Identify which cell holds the provided text, then report its [X, Y] central coordinate. 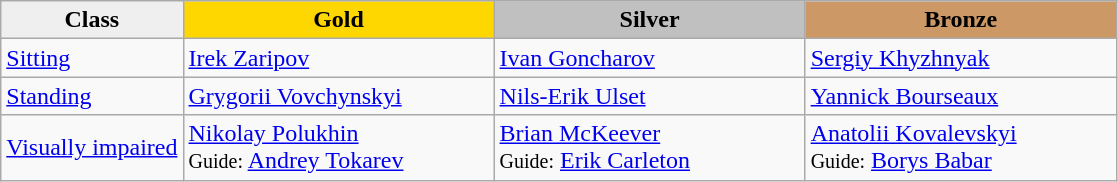
Gold [338, 20]
Visually impaired [92, 148]
Sitting [92, 58]
Ivan Goncharov [650, 58]
Bronze [960, 20]
Class [92, 20]
Brian McKeeverGuide: Erik Carleton [650, 148]
Nils-Erik Ulset [650, 96]
Standing [92, 96]
Nikolay PolukhinGuide: Andrey Tokarev [338, 148]
Anatolii KovalevskyiGuide: Borys Babar [960, 148]
Sergiy Khyzhnyak [960, 58]
Yannick Bourseaux [960, 96]
Silver [650, 20]
Irek Zaripov [338, 58]
Grygorii Vovchynskyi [338, 96]
